From the cell containing the given text, extract its center point as (x, y) coordinate. 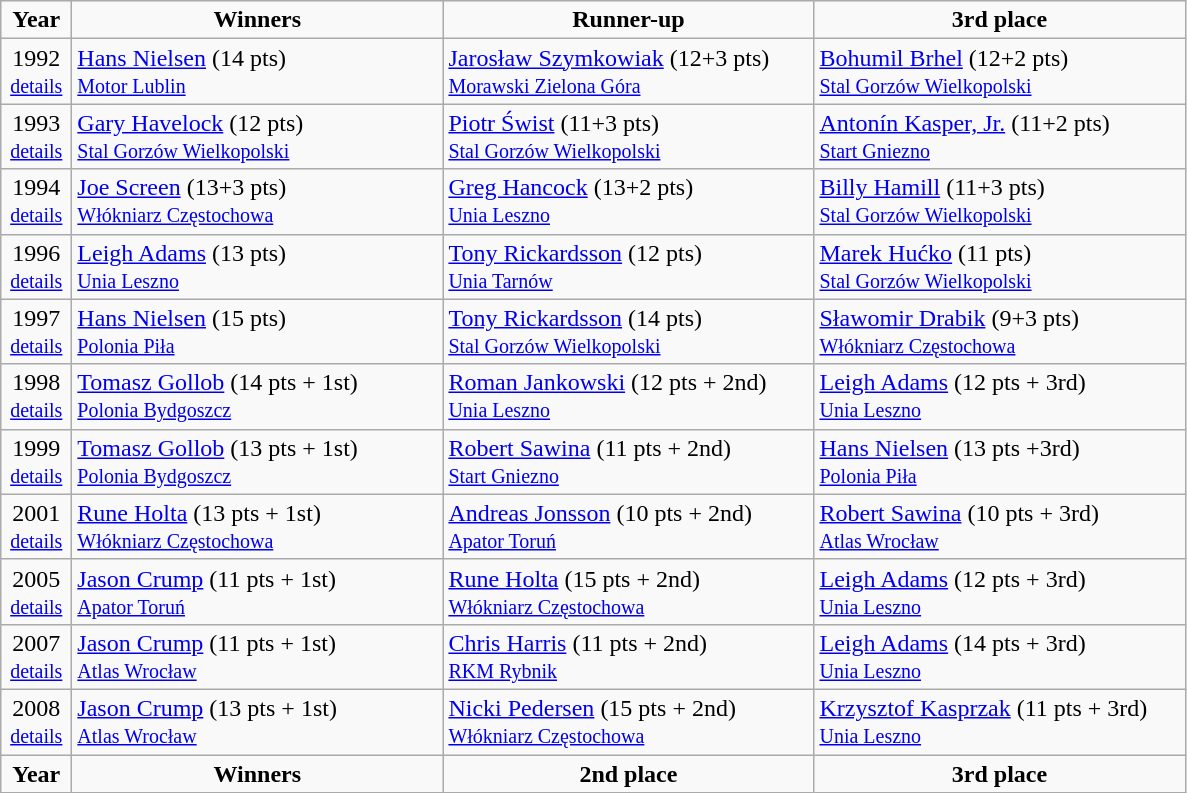
Robert Sawina (10 pts + 3rd) Atlas Wrocław (1000, 526)
Hans Nielsen (13 pts +3rd) Polonia Piła (1000, 462)
1992 details (36, 72)
Rune Holta (15 pts + 2nd) Włókniarz Częstochowa (628, 592)
Bohumil Brhel (12+2 pts) Stal Gorzów Wielkopolski (1000, 72)
Chris Harris (11 pts + 2nd) RKM Rybnik (628, 656)
Tony Rickardsson (14 pts) Stal Gorzów Wielkopolski (628, 332)
Tomasz Gollob (14 pts + 1st) Polonia Bydgoszcz (258, 396)
1997 details (36, 332)
Krzysztof Kasprzak (11 pts + 3rd) Unia Leszno (1000, 722)
Tomasz Gollob (13 pts + 1st) Polonia Bydgoszcz (258, 462)
2007 details (36, 656)
2001 details (36, 526)
Nicki Pedersen (15 pts + 2nd) Włókniarz Częstochowa (628, 722)
1994 details (36, 202)
Marek Hućko (11 pts) Stal Gorzów Wielkopolski (1000, 266)
Jason Crump (11 pts + 1st) Atlas Wrocław (258, 656)
2005 details (36, 592)
Hans Nielsen (14 pts) Motor Lublin (258, 72)
1998 details (36, 396)
Jarosław Szymkowiak (12+3 pts) Morawski Zielona Góra (628, 72)
Tony Rickardsson (12 pts) Unia Tarnów (628, 266)
Andreas Jonsson (10 pts + 2nd) Apator Toruń (628, 526)
Runner-up (628, 20)
1999 details (36, 462)
Jason Crump (13 pts + 1st) Atlas Wrocław (258, 722)
Antonín Kasper, Jr. (11+2 pts) Start Gniezno (1000, 136)
Leigh Adams (14 pts + 3rd) Unia Leszno (1000, 656)
Gary Havelock (12 pts) Stal Gorzów Wielkopolski (258, 136)
Hans Nielsen (15 pts) Polonia Piła (258, 332)
Sławomir Drabik (9+3 pts) Włókniarz Częstochowa (1000, 332)
2nd place (628, 773)
Piotr Świst (11+3 pts) Stal Gorzów Wielkopolski (628, 136)
Robert Sawina (11 pts + 2nd) Start Gniezno (628, 462)
Roman Jankowski (12 pts + 2nd) Unia Leszno (628, 396)
2008 details (36, 722)
Greg Hancock (13+2 pts) Unia Leszno (628, 202)
Rune Holta (13 pts + 1st) Włókniarz Częstochowa (258, 526)
1996 details (36, 266)
1993 details (36, 136)
Jason Crump (11 pts + 1st) Apator Toruń (258, 592)
Joe Screen (13+3 pts) Włókniarz Częstochowa (258, 202)
Leigh Adams (13 pts) Unia Leszno (258, 266)
Billy Hamill (11+3 pts) Stal Gorzów Wielkopolski (1000, 202)
